Provide the (x, y) coordinate of the cell's center where the given text is located.  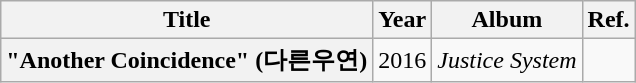
Title (187, 20)
Album (507, 20)
"Another Coincidence" (다른우연) (187, 60)
Year (402, 20)
Ref. (608, 20)
Justice System (507, 60)
2016 (402, 60)
